Pinpoint the cell where the given text exists, returning its (x, y) midpoint coordinate. 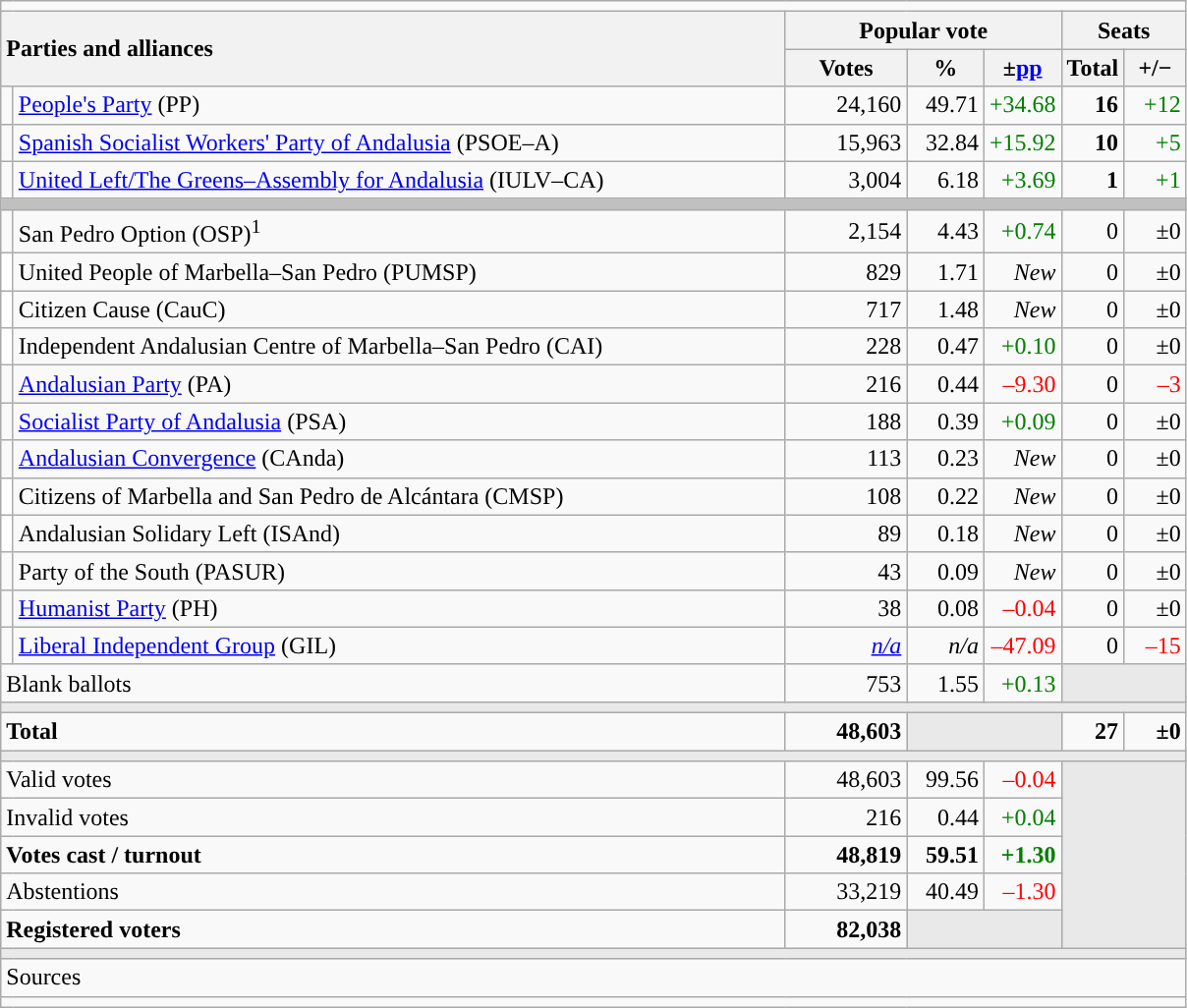
+1 (1156, 180)
–9.30 (1022, 384)
16 (1093, 105)
United Left/The Greens–Assembly for Andalusia (IULV–CA) (399, 180)
15,963 (846, 142)
108 (846, 496)
228 (846, 347)
Registered voters (393, 929)
27 (1093, 732)
Socialist Party of Andalusia (PSA) (399, 421)
Blank ballots (393, 683)
753 (846, 683)
113 (846, 459)
10 (1093, 142)
Independent Andalusian Centre of Marbella–San Pedro (CAI) (399, 347)
Citizen Cause (CauC) (399, 309)
6.18 (945, 180)
0.23 (945, 459)
89 (846, 533)
32.84 (945, 142)
Andalusian Solidary Left (ISAnd) (399, 533)
1.48 (945, 309)
–1.30 (1022, 892)
Humanist Party (PH) (399, 608)
0.39 (945, 421)
+15.92 (1022, 142)
Votes (846, 68)
San Pedro Option (OSP)1 (399, 232)
99.56 (945, 780)
1.71 (945, 272)
+1.30 (1022, 855)
Sources (593, 978)
24,160 (846, 105)
38 (846, 608)
2,154 (846, 232)
–47.09 (1022, 645)
–3 (1156, 384)
–15 (1156, 645)
+3.69 (1022, 180)
Party of the South (PASUR) (399, 571)
+0.09 (1022, 421)
33,219 (846, 892)
Parties and alliances (393, 49)
+0.74 (1022, 232)
United People of Marbella–San Pedro (PUMSP) (399, 272)
82,038 (846, 929)
+34.68 (1022, 105)
0.18 (945, 533)
Valid votes (393, 780)
829 (846, 272)
% (945, 68)
43 (846, 571)
0.09 (945, 571)
+0.13 (1022, 683)
Votes cast / turnout (393, 855)
40.49 (945, 892)
48,819 (846, 855)
1 (1093, 180)
+/− (1156, 68)
Spanish Socialist Workers' Party of Andalusia (PSOE–A) (399, 142)
0.47 (945, 347)
Invalid votes (393, 817)
Andalusian Party (PA) (399, 384)
717 (846, 309)
People's Party (PP) (399, 105)
Popular vote (924, 30)
Liberal Independent Group (GIL) (399, 645)
59.51 (945, 855)
0.08 (945, 608)
+0.04 (1022, 817)
±pp (1022, 68)
188 (846, 421)
Andalusian Convergence (CAnda) (399, 459)
49.71 (945, 105)
Seats (1124, 30)
Citizens of Marbella and San Pedro de Alcántara (CMSP) (399, 496)
Abstentions (393, 892)
+0.10 (1022, 347)
0.22 (945, 496)
+12 (1156, 105)
+5 (1156, 142)
3,004 (846, 180)
4.43 (945, 232)
1.55 (945, 683)
